Capture the cell that displays the provided text and extract its [X, Y] central coordinate. 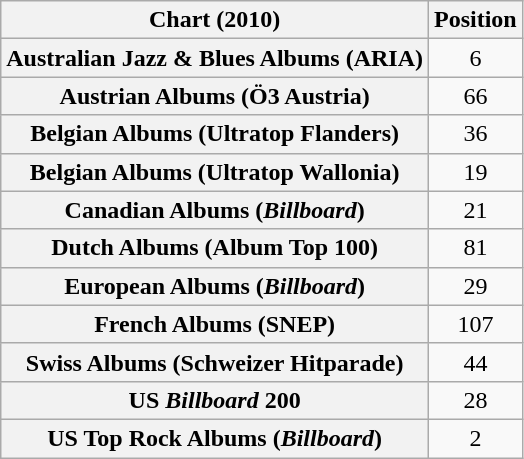
Chart (2010) [215, 20]
66 [476, 96]
29 [476, 286]
44 [476, 362]
French Albums (SNEP) [215, 324]
Belgian Albums (Ultratop Wallonia) [215, 172]
Belgian Albums (Ultratop Flanders) [215, 134]
US Billboard 200 [215, 400]
Austrian Albums (Ö3 Austria) [215, 96]
6 [476, 58]
European Albums (Billboard) [215, 286]
81 [476, 248]
107 [476, 324]
Australian Jazz & Blues Albums (ARIA) [215, 58]
US Top Rock Albums (Billboard) [215, 438]
Position [476, 20]
19 [476, 172]
Dutch Albums (Album Top 100) [215, 248]
36 [476, 134]
Swiss Albums (Schweizer Hitparade) [215, 362]
28 [476, 400]
21 [476, 210]
Canadian Albums (Billboard) [215, 210]
2 [476, 438]
